Identify which cell holds the provided text, then report its [x, y] central coordinate. 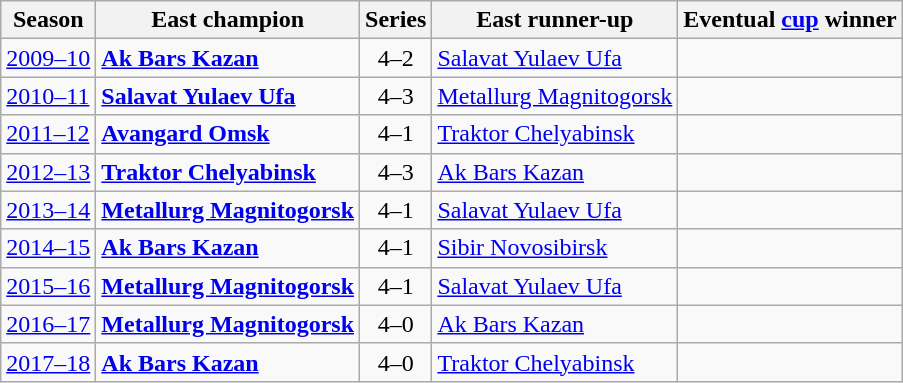
Sibir Novosibirsk [555, 248]
East runner-up [555, 20]
2016–17 [48, 324]
2015–16 [48, 286]
Season [48, 20]
2009–10 [48, 58]
East champion [228, 20]
2013–14 [48, 210]
4–2 [396, 58]
2010–11 [48, 96]
Series [396, 20]
2012–13 [48, 172]
2014–15 [48, 248]
Avangard Omsk [228, 134]
Eventual cup winner [790, 20]
2011–12 [48, 134]
2017–18 [48, 362]
